Return (x, y) of the center of cell containing provided text 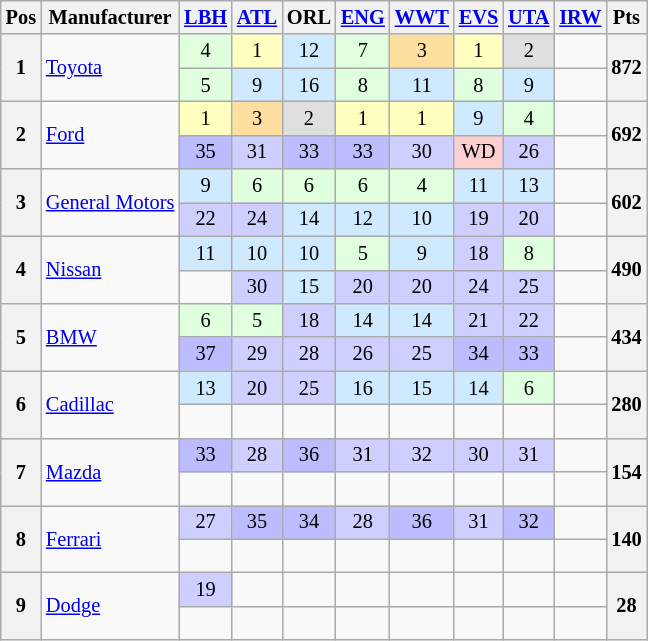
280 (626, 404)
Dodge (110, 606)
UTA (528, 17)
27 (206, 522)
Mazda (110, 472)
Ferrari (110, 538)
Manufacturer (110, 17)
Ford (110, 134)
EVS (478, 17)
154 (626, 472)
General Motors (110, 202)
BMW (110, 336)
ENG (363, 17)
Pos (21, 17)
ATL (257, 17)
Pts (626, 17)
Toyota (110, 68)
WWT (422, 17)
IRW (580, 17)
37 (206, 354)
434 (626, 336)
692 (626, 134)
602 (626, 202)
WD (478, 152)
21 (478, 320)
Nissan (110, 270)
872 (626, 68)
ORL (309, 17)
29 (257, 354)
140 (626, 538)
490 (626, 270)
Cadillac (110, 404)
LBH (206, 17)
